Scan for the cell matching the given text and deliver its [X, Y] coordinate at center. 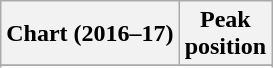
Chart (2016–17) [90, 34]
Peakposition [225, 34]
